Detect which cell encompasses the target text, then output its [X, Y] center coordinate. 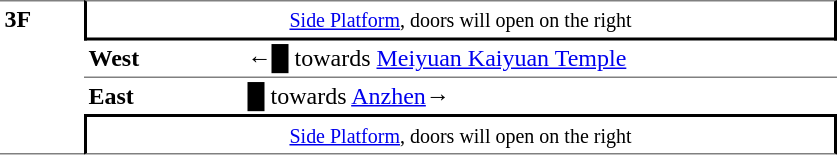
3F [42, 77]
East [164, 96]
←█ towards Meiyuan Kaiyuan Temple [540, 59]
West [164, 59]
█ towards Anzhen→ [540, 96]
